Search for the cell housing the specified text and yield its [x, y] center coordinate. 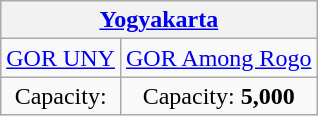
Capacity: 5,000 [218, 96]
GOR UNY [61, 58]
Capacity: [61, 96]
GOR Among Rogo [218, 58]
Yogyakarta [159, 20]
